Capture the cell that displays the provided text and extract its [X, Y] central coordinate. 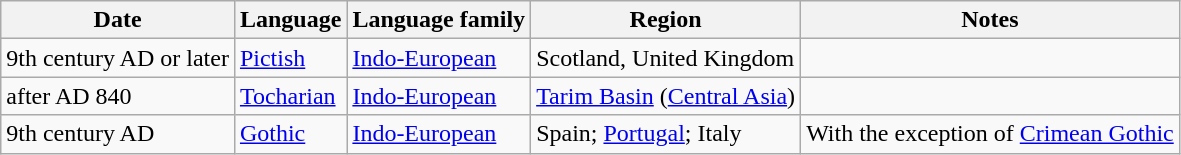
9th century AD [118, 134]
after AD 840 [118, 96]
Language family [439, 20]
Scotland, United Kingdom [666, 58]
With the exception of Crimean Gothic [990, 134]
Tocharian [290, 96]
9th century AD or later [118, 58]
Region [666, 20]
Date [118, 20]
Tarim Basin (Central Asia) [666, 96]
Spain; Portugal; Italy [666, 134]
Language [290, 20]
Pictish [290, 58]
Gothic [290, 134]
Notes [990, 20]
